Search for the cell housing the specified text and yield its [X, Y] center coordinate. 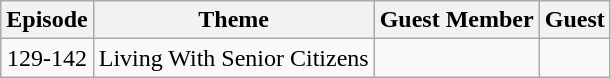
Guest [574, 20]
Episode [47, 20]
129-142 [47, 58]
Guest Member [456, 20]
Theme [234, 20]
Living With Senior Citizens [234, 58]
